Extract the [X, Y] coordinate from the center of the cell holding the provided text.  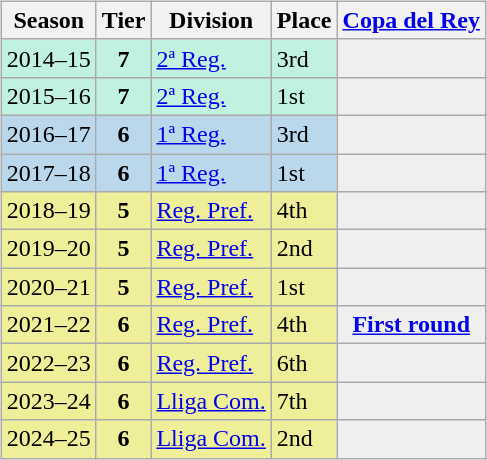
First round [411, 325]
6th [304, 363]
Tier [124, 20]
2016–17 [48, 134]
2023–24 [48, 401]
2020–21 [48, 287]
2021–22 [48, 325]
2017–18 [48, 173]
7th [304, 401]
Season [48, 20]
Place [304, 20]
Division [211, 20]
2024–25 [48, 439]
2019–20 [48, 249]
2022–23 [48, 363]
2018–19 [48, 211]
2014–15 [48, 58]
2015–16 [48, 96]
Copa del Rey [411, 20]
